Find where the given text appears and provide that cell's center as (x, y) coordinate. 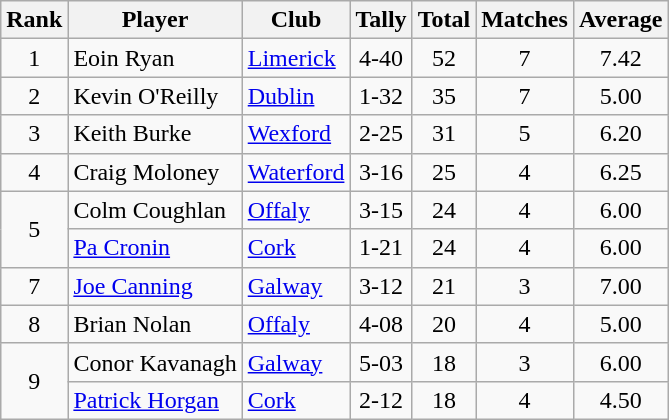
52 (444, 58)
3-15 (381, 210)
2 (34, 96)
Limerick (296, 58)
7.42 (620, 58)
Total (444, 20)
1 (34, 58)
20 (444, 324)
Tally (381, 20)
2-25 (381, 134)
21 (444, 286)
Rank (34, 20)
1-21 (381, 248)
31 (444, 134)
Colm Coughlan (155, 210)
Kevin O'Reilly (155, 96)
2-12 (381, 400)
4-40 (381, 58)
4-08 (381, 324)
6.20 (620, 134)
5-03 (381, 362)
Eoin Ryan (155, 58)
Conor Kavanagh (155, 362)
Craig Moloney (155, 172)
4.50 (620, 400)
Brian Nolan (155, 324)
Club (296, 20)
3-12 (381, 286)
Joe Canning (155, 286)
Patrick Horgan (155, 400)
Waterford (296, 172)
Wexford (296, 134)
35 (444, 96)
3-16 (381, 172)
1-32 (381, 96)
Dublin (296, 96)
Pa Cronin (155, 248)
Player (155, 20)
Average (620, 20)
6.25 (620, 172)
7.00 (620, 286)
25 (444, 172)
Keith Burke (155, 134)
8 (34, 324)
Matches (525, 20)
9 (34, 381)
